Search for the cell housing the specified text and yield its [x, y] center coordinate. 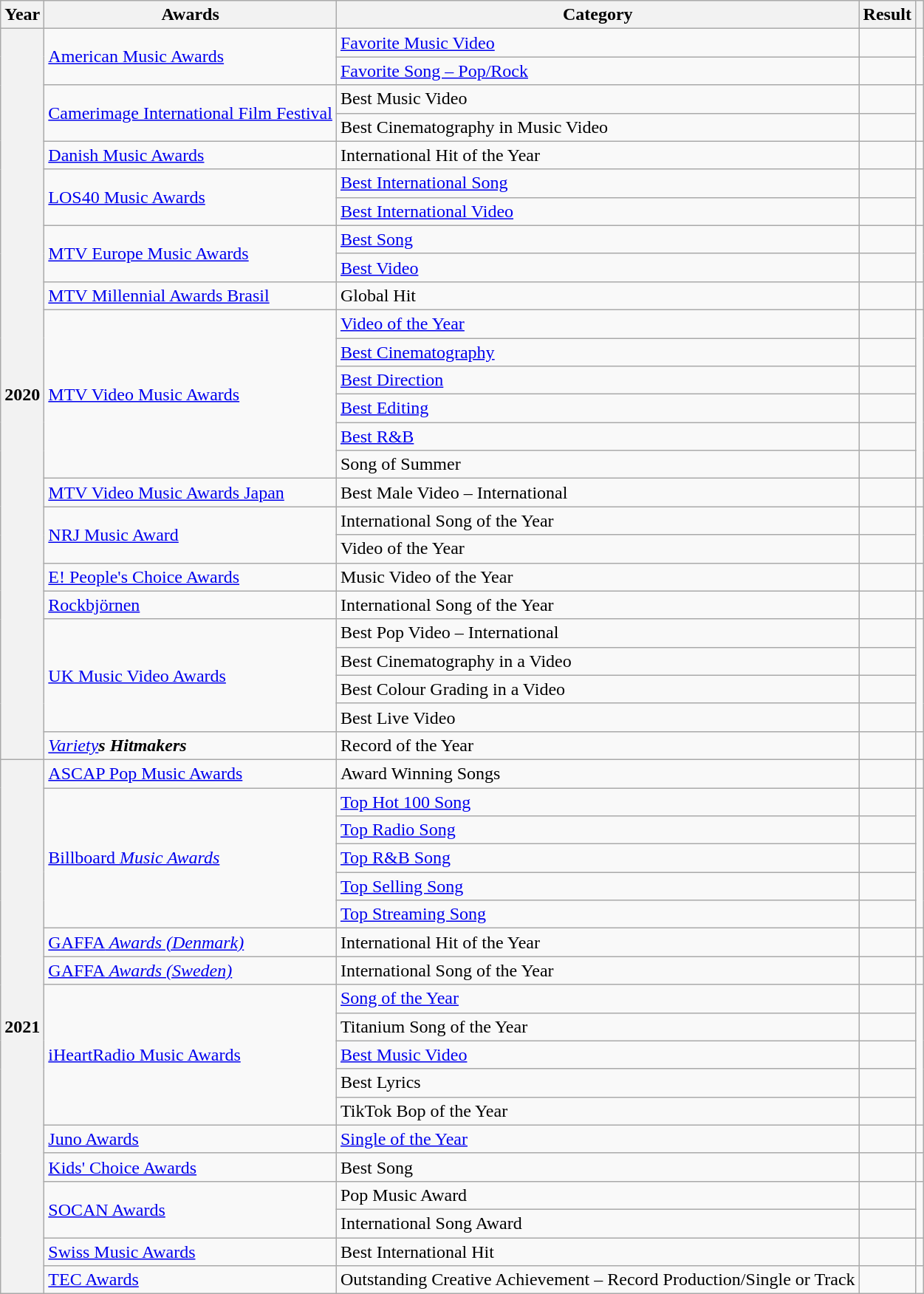
Record of the Year [598, 745]
Best Cinematography [598, 352]
UK Music Video Awards [191, 675]
Varietys Hitmakers [191, 745]
Best Cinematography in a Video [598, 661]
GAFFA Awards (Sweden) [191, 970]
Best Lyrics [598, 1083]
Outstanding Creative Achievement – Record Production/Single or Track [598, 1280]
Year [22, 15]
Titanium Song of the Year [598, 1027]
Camerimage International Film Festival [191, 113]
TikTok Bop of the Year [598, 1111]
Global Hit [598, 295]
Top Streaming Song [598, 914]
Best Direction [598, 380]
Best Editing [598, 408]
Category [598, 15]
Rockbjörnen [191, 605]
Best Cinematography in Music Video [598, 127]
iHeartRadio Music Awards [191, 1055]
Best Pop Video – International [598, 633]
Best Male Video – International [598, 493]
Best International Video [598, 211]
Pop Music Award [598, 1195]
Best Video [598, 267]
ASCAP Pop Music Awards [191, 773]
LOS40 Music Awards [191, 197]
Juno Awards [191, 1139]
Best Colour Grading in a Video [598, 689]
Music Video of the Year [598, 577]
E! People's Choice Awards [191, 577]
Song of the Year [598, 999]
Song of Summer [598, 465]
Billboard Music Awards [191, 857]
MTV Europe Music Awards [191, 253]
Kids' Choice Awards [191, 1167]
2020 [22, 394]
Swiss Music Awards [191, 1252]
MTV Millennial Awards Brasil [191, 295]
Top Radio Song [598, 830]
2021 [22, 1027]
Result [887, 15]
Top R&B Song [598, 858]
SOCAN Awards [191, 1209]
International Song Award [598, 1223]
Top Hot 100 Song [598, 801]
Favorite Song – Pop/Rock [598, 71]
Top Selling Song [598, 886]
MTV Video Music Awards Japan [191, 493]
Favorite Music Video [598, 43]
GAFFA Awards (Denmark) [191, 942]
TEC Awards [191, 1280]
Best R&B [598, 437]
Awards [191, 15]
American Music Awards [191, 57]
Best International Hit [598, 1252]
Danish Music Awards [191, 155]
NRJ Music Award [191, 535]
MTV Video Music Awards [191, 394]
Best International Song [598, 183]
Single of the Year [598, 1139]
Award Winning Songs [598, 773]
Best Live Video [598, 717]
